Provide the (x, y) coordinate of the cell's center where the given text is located.  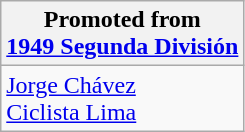
Jorge Chávez Ciclista Lima (122, 98)
Promoted from1949 Segunda División (122, 34)
